Determine the (x, y) coordinate at the center of the cell enclosing the given text.  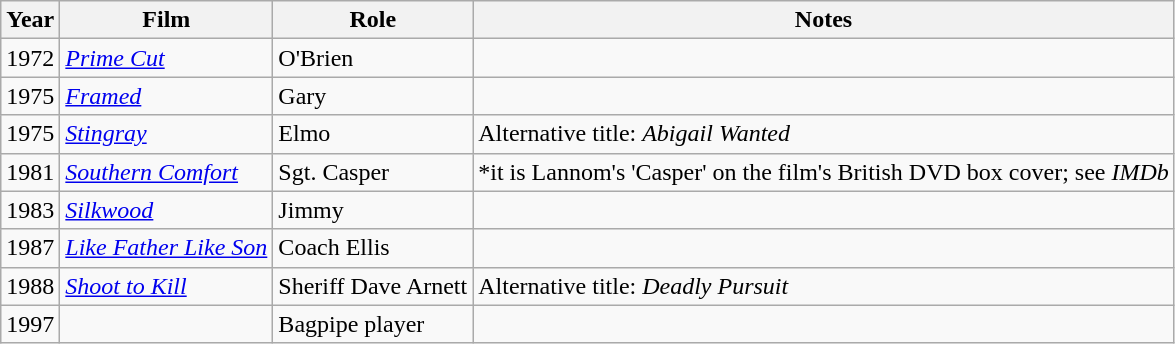
Sgt. Casper (373, 172)
Gary (373, 96)
Role (373, 20)
Silkwood (166, 210)
1981 (30, 172)
Framed (166, 96)
Coach Ellis (373, 248)
1997 (30, 324)
1972 (30, 58)
1988 (30, 286)
Prime Cut (166, 58)
Year (30, 20)
*it is Lannom's 'Casper' on the film's British DVD box cover; see IMDb (824, 172)
Stingray (166, 134)
Shoot to Kill (166, 286)
1983 (30, 210)
O'Brien (373, 58)
Bagpipe player (373, 324)
Film (166, 20)
Alternative title: Abigail Wanted (824, 134)
Like Father Like Son (166, 248)
Notes (824, 20)
1987 (30, 248)
Jimmy (373, 210)
Alternative title: Deadly Pursuit (824, 286)
Southern Comfort (166, 172)
Elmo (373, 134)
Sheriff Dave Arnett (373, 286)
